Return the (X, Y) coordinate for the center point of the cell that contains the specified text.  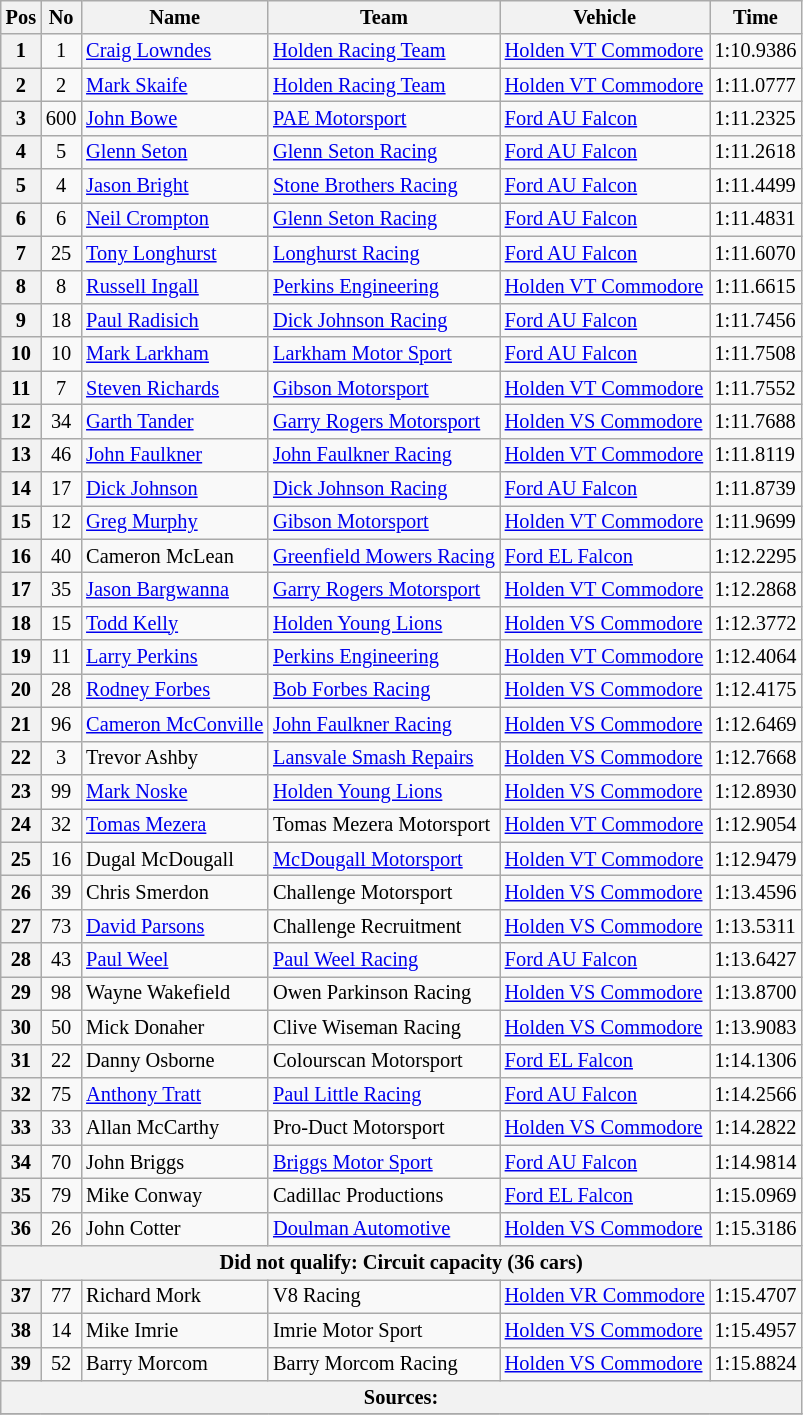
Russell Ingall (174, 287)
Challenge Motorsport (384, 892)
Garth Tander (174, 421)
29 (21, 993)
Mark Noske (174, 791)
1:11.6615 (756, 287)
9 (21, 320)
Greenfield Mowers Racing (384, 556)
21 (21, 724)
Pro-Duct Motorsport (384, 1128)
1:12.6469 (756, 724)
Larry Perkins (174, 657)
1:11.7688 (756, 421)
Bob Forbes Racing (384, 690)
PAE Motorsport (384, 118)
75 (61, 1094)
Doulman Automotive (384, 1229)
Glenn Seton (174, 152)
Larkham Motor Sport (384, 354)
Dick Johnson (174, 489)
1:11.7552 (756, 388)
McDougall Motorsport (384, 859)
46 (61, 455)
Time (756, 17)
1:12.8930 (756, 791)
Steven Richards (174, 388)
John Briggs (174, 1162)
1:14.9814 (756, 1162)
1:11.4831 (756, 219)
Cameron McConville (174, 724)
1:11.9699 (756, 522)
1:15.4957 (756, 1330)
1:14.2566 (756, 1094)
99 (61, 791)
John Cotter (174, 1229)
Paul Weel (174, 960)
Wayne Wakefield (174, 993)
Tomas Mezera Motorsport (384, 825)
1:13.6427 (756, 960)
73 (61, 926)
Cameron McLean (174, 556)
70 (61, 1162)
600 (61, 118)
1:11.4499 (756, 186)
Colourscan Motorsport (384, 1061)
1:12.3772 (756, 623)
50 (61, 1027)
Paul Radisich (174, 320)
1:12.4064 (756, 657)
30 (21, 1027)
Mark Skaife (174, 85)
1:12.7668 (756, 758)
V8 Racing (384, 1296)
Stone Brothers Racing (384, 186)
77 (61, 1296)
Barry Morcom Racing (384, 1364)
23 (21, 791)
1:11.0777 (756, 85)
Clive Wiseman Racing (384, 1027)
1:15.4707 (756, 1296)
19 (21, 657)
Greg Murphy (174, 522)
Did not qualify: Circuit capacity (36 cars) (402, 1263)
Allan McCarthy (174, 1128)
No (61, 17)
Anthony Tratt (174, 1094)
40 (61, 556)
David Parsons (174, 926)
Dugal McDougall (174, 859)
20 (21, 690)
Barry Morcom (174, 1364)
1:12.2295 (756, 556)
1:11.6070 (756, 253)
Neil Crompton (174, 219)
36 (21, 1229)
1:14.1306 (756, 1061)
Mick Donaher (174, 1027)
1:10.9386 (756, 51)
Imrie Motor Sport (384, 1330)
Danny Osborne (174, 1061)
1:11.8119 (756, 455)
38 (21, 1330)
1:15.0969 (756, 1195)
Mike Imrie (174, 1330)
1:11.8739 (756, 489)
Pos (21, 17)
1:11.7508 (756, 354)
1:12.9054 (756, 825)
Rodney Forbes (174, 690)
37 (21, 1296)
John Faulkner (174, 455)
Tony Longhurst (174, 253)
1:11.7456 (756, 320)
27 (21, 926)
24 (21, 825)
52 (61, 1364)
1:14.2822 (756, 1128)
Mike Conway (174, 1195)
Team (384, 17)
79 (61, 1195)
13 (21, 455)
31 (21, 1061)
1:15.8824 (756, 1364)
John Bowe (174, 118)
Mark Larkham (174, 354)
Todd Kelly (174, 623)
Tomas Mezera (174, 825)
Paul Little Racing (384, 1094)
Vehicle (605, 17)
Richard Mork (174, 1296)
Chris Smerdon (174, 892)
Lansvale Smash Repairs (384, 758)
1:11.2325 (756, 118)
Name (174, 17)
Briggs Motor Sport (384, 1162)
1:15.3186 (756, 1229)
1:13.5311 (756, 926)
1:13.4596 (756, 892)
Cadillac Productions (384, 1195)
1:11.2618 (756, 152)
Trevor Ashby (174, 758)
1:13.9083 (756, 1027)
1:12.4175 (756, 690)
Longhurst Racing (384, 253)
Jason Bargwanna (174, 589)
96 (61, 724)
1:12.9479 (756, 859)
Paul Weel Racing (384, 960)
Owen Parkinson Racing (384, 993)
Challenge Recruitment (384, 926)
43 (61, 960)
Jason Bright (174, 186)
Craig Lowndes (174, 51)
Holden VR Commodore (605, 1296)
Sources: (402, 1397)
1:13.8700 (756, 993)
1:12.2868 (756, 589)
98 (61, 993)
